Determine the [x, y] coordinate at the center of the cell enclosing the given text.  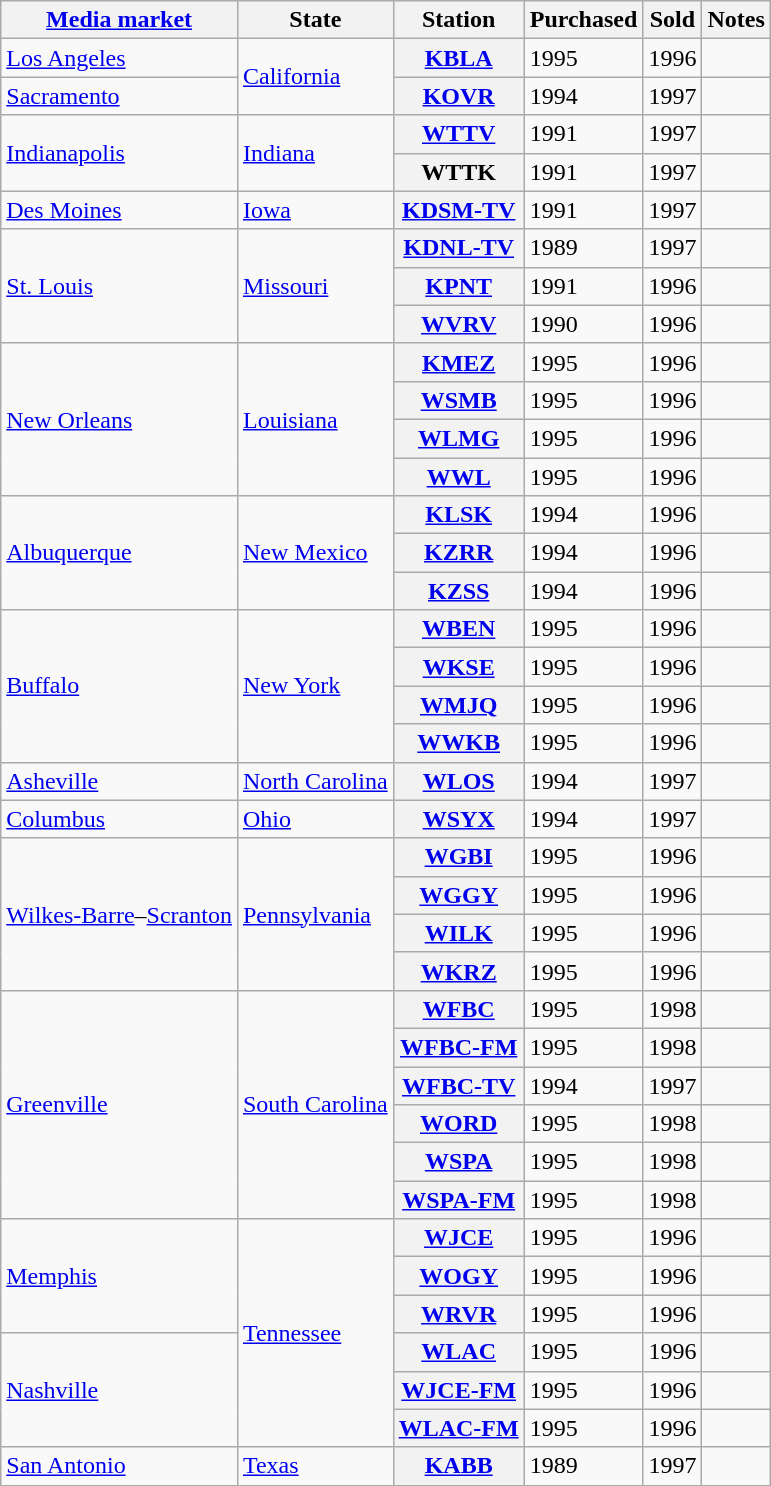
Albuquerque [120, 553]
Station [458, 20]
1990 [584, 324]
Asheville [120, 781]
WKRZ [458, 971]
KLSK [458, 515]
Columbus [120, 819]
WMJQ [458, 705]
California [315, 77]
KDNL-TV [458, 248]
Louisiana [315, 419]
WLOS [458, 781]
WILK [458, 933]
WLAC [458, 1352]
WWKB [458, 743]
WFBC-FM [458, 1047]
WTTK [458, 172]
Media market [120, 20]
Iowa [315, 210]
KDSM-TV [458, 210]
Indiana [315, 153]
South Carolina [315, 1104]
Des Moines [120, 210]
WSPA-FM [458, 1200]
WKSE [458, 667]
New York [315, 686]
Pennsylvania [315, 914]
KMEZ [458, 362]
Sold [672, 20]
Buffalo [120, 686]
KABB [458, 1466]
Missouri [315, 286]
Ohio [315, 819]
Tennessee [315, 1333]
WFBC [458, 1009]
WGBI [458, 857]
Wilkes-Barre–Scranton [120, 914]
KZRR [458, 553]
Sacramento [120, 96]
WJCE [458, 1238]
Nashville [120, 1390]
Memphis [120, 1276]
WORD [458, 1124]
Purchased [584, 20]
Notes [736, 20]
WBEN [458, 629]
Greenville [120, 1104]
North Carolina [315, 781]
KPNT [458, 286]
New Mexico [315, 553]
WLMG [458, 438]
WOGY [458, 1276]
St. Louis [120, 286]
Indianapolis [120, 153]
WRVR [458, 1314]
New Orleans [120, 419]
WTTV [458, 134]
WSPA [458, 1162]
Texas [315, 1466]
WSYX [458, 819]
KOVR [458, 96]
WJCE-FM [458, 1390]
WWL [458, 477]
Los Angeles [120, 58]
WSMB [458, 400]
WVRV [458, 324]
San Antonio [120, 1466]
WFBC-TV [458, 1085]
KZSS [458, 591]
State [315, 20]
WGGY [458, 895]
WLAC-FM [458, 1428]
KBLA [458, 58]
